From the cell containing the given text, extract its center point as [X, Y] coordinate. 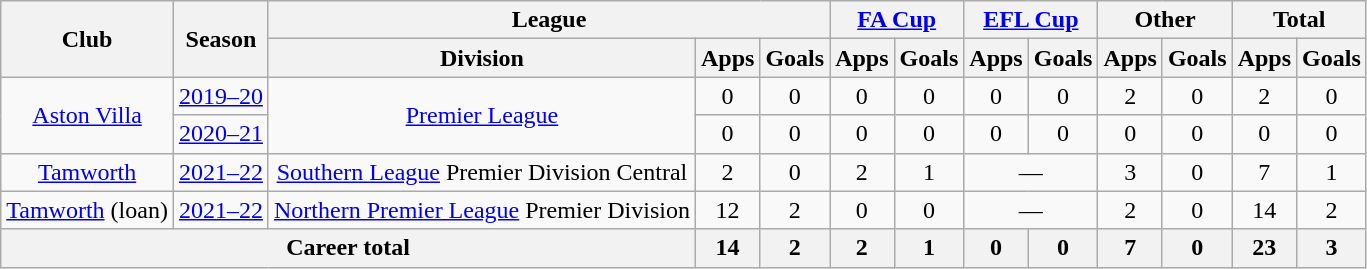
EFL Cup [1031, 20]
12 [727, 210]
Tamworth [88, 172]
2020–21 [220, 134]
Season [220, 39]
Northern Premier League Premier Division [482, 210]
Other [1165, 20]
Career total [348, 248]
Premier League [482, 115]
Total [1299, 20]
2019–20 [220, 96]
League [548, 20]
Tamworth (loan) [88, 210]
FA Cup [897, 20]
23 [1264, 248]
Club [88, 39]
Southern League Premier Division Central [482, 172]
Aston Villa [88, 115]
Division [482, 58]
